For the text-containing cell, return its midpoint in [X, Y] coordinate format. 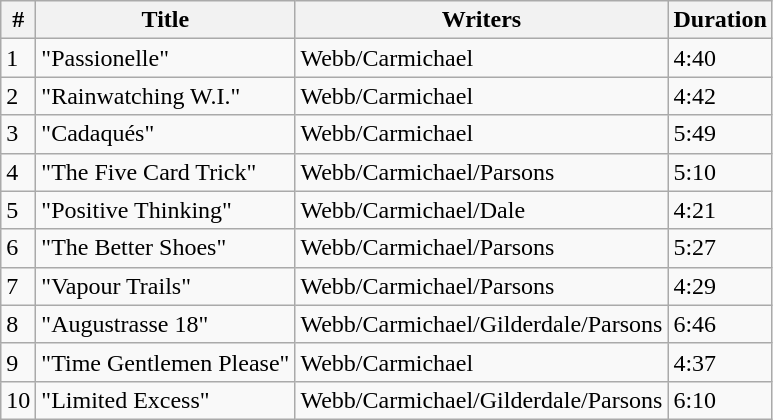
Duration [720, 20]
5:49 [720, 134]
"Augustrasse 18" [166, 324]
10 [18, 400]
"Time Gentlemen Please" [166, 362]
8 [18, 324]
"The Better Shoes" [166, 248]
5 [18, 210]
6 [18, 248]
"Rainwatching W.I." [166, 96]
"Limited Excess" [166, 400]
4:40 [720, 58]
"Vapour Trails" [166, 286]
9 [18, 362]
2 [18, 96]
4:29 [720, 286]
"Positive Thinking" [166, 210]
"Cadaqués" [166, 134]
5:10 [720, 172]
1 [18, 58]
4 [18, 172]
Webb/Carmichael/Dale [482, 210]
# [18, 20]
4:42 [720, 96]
"The Five Card Trick" [166, 172]
6:10 [720, 400]
4:21 [720, 210]
6:46 [720, 324]
"Passionelle" [166, 58]
Writers [482, 20]
5:27 [720, 248]
Title [166, 20]
7 [18, 286]
3 [18, 134]
4:37 [720, 362]
